Identify which cell holds the provided text, then report its (X, Y) central coordinate. 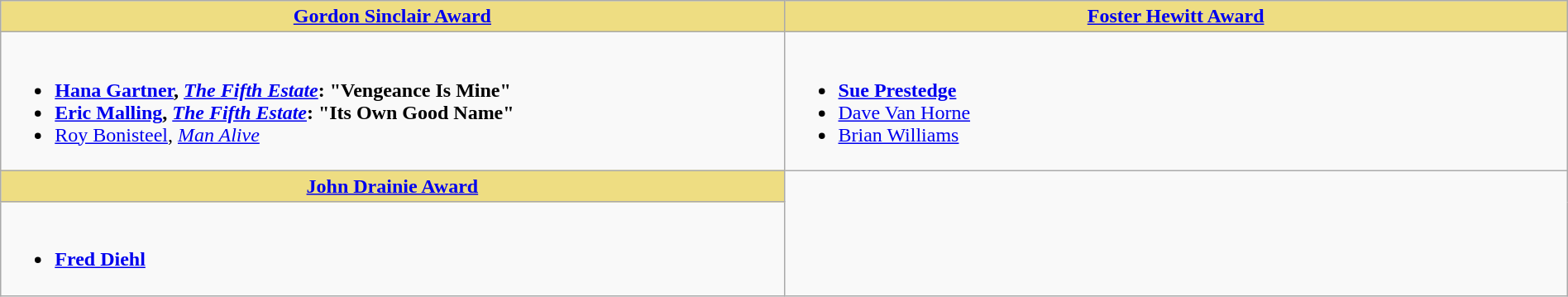
Hana Gartner, The Fifth Estate: "Vengeance Is Mine" Eric Malling, The Fifth Estate: "Its Own Good Name"Roy Bonisteel, Man Alive (392, 101)
Fred Diehl (392, 248)
Sue PrestedgeDave Van HorneBrian Williams (1176, 101)
John Drainie Award (392, 186)
Gordon Sinclair Award (392, 17)
Foster Hewitt Award (1176, 17)
